Capture the cell that displays the provided text and extract its (x, y) central coordinate. 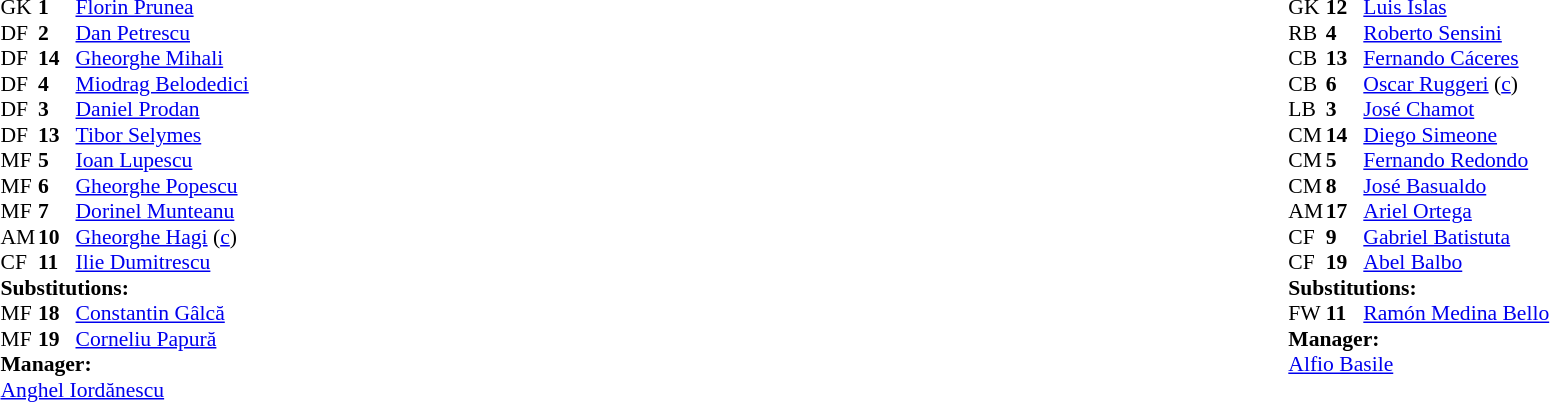
Gheorghe Popescu (162, 186)
Constantin Gâlcă (162, 313)
Abel Balbo (1456, 263)
FW (1307, 313)
Ioan Lupescu (162, 161)
Alfio Basile (1418, 365)
Roberto Sensini (1456, 33)
Tibor Selymes (162, 135)
Ariel Ortega (1456, 211)
18 (57, 313)
Dorinel Munteanu (162, 211)
8 (1345, 186)
9 (1345, 237)
2 (57, 33)
José Chamot (1456, 109)
RB (1307, 33)
Daniel Prodan (162, 109)
Gheorghe Mihali (162, 59)
Gheorghe Hagi (c) (162, 237)
Diego Simeone (1456, 135)
Fernando Redondo (1456, 161)
LB (1307, 109)
Oscar Ruggeri (c) (1456, 84)
10 (57, 237)
Dan Petrescu (162, 33)
7 (57, 211)
Corneliu Papură (162, 339)
José Basualdo (1456, 186)
17 (1345, 211)
Ilie Dumitrescu (162, 263)
Gabriel Batistuta (1456, 237)
Miodrag Belodedici (162, 84)
Ramón Medina Bello (1456, 313)
Fernando Cáceres (1456, 59)
